Detect which cell encompasses the target text, then output its [X, Y] center coordinate. 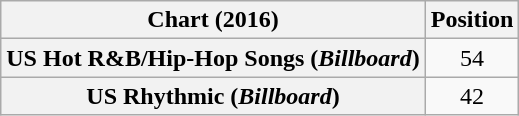
Chart (2016) [213, 20]
US Hot R&B/Hip-Hop Songs (Billboard) [213, 58]
54 [472, 58]
42 [472, 96]
US Rhythmic (Billboard) [213, 96]
Position [472, 20]
